Pinpoint the cell where the given text exists, returning its [X, Y] midpoint coordinate. 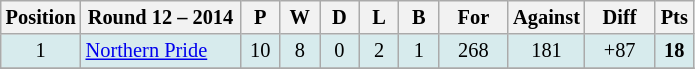
Position [41, 17]
181 [546, 51]
L [379, 17]
18 [674, 51]
2 [379, 51]
W [300, 17]
8 [300, 51]
For [474, 17]
Pts [674, 17]
Round 12 – 2014 [161, 17]
D [340, 17]
P [260, 17]
Against [546, 17]
+87 [620, 51]
B [419, 17]
Diff [620, 17]
268 [474, 51]
Northern Pride [161, 51]
10 [260, 51]
0 [340, 51]
